Scan for the cell matching the given text and deliver its (x, y) coordinate at center. 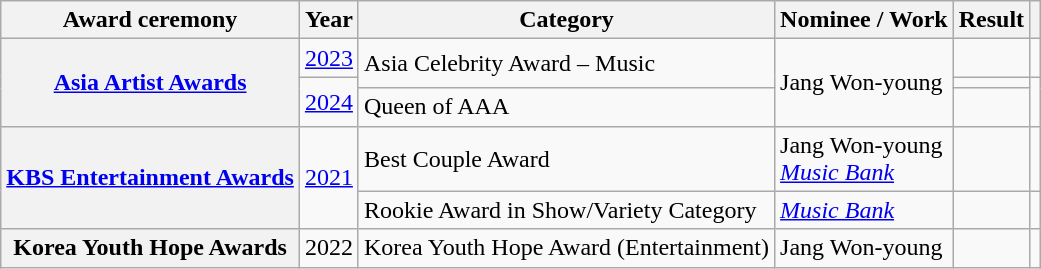
2024 (328, 102)
KBS Entertainment Awards (150, 178)
Year (328, 20)
2021 (328, 178)
Asia Artist Awards (150, 82)
Best Couple Award (566, 158)
Rookie Award in Show/Variety Category (566, 210)
Jang Won-young Music Bank (864, 158)
Korea Youth Hope Awards (150, 248)
Category (566, 20)
Korea Youth Hope Award (Entertainment) (566, 248)
Nominee / Work (864, 20)
Award ceremony (150, 20)
Result (991, 20)
Queen of AAA (566, 107)
2023 (328, 58)
2022 (328, 248)
Music Bank (864, 210)
Asia Celebrity Award – Music (566, 64)
